Provide the (x, y) coordinate of the cell's center where the given text is located.  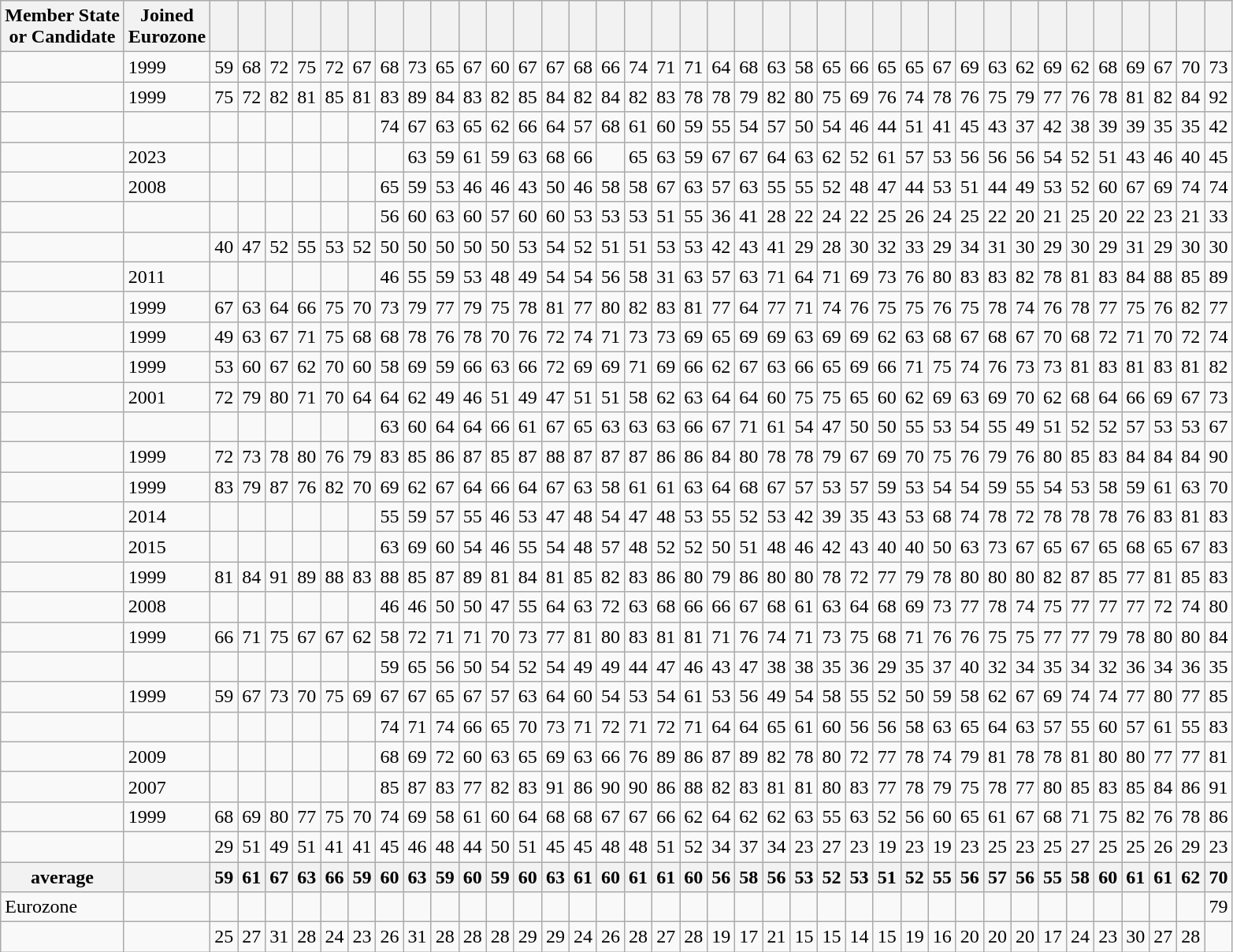
Member Stateor Candidate (63, 27)
2011 (167, 277)
2014 (167, 517)
2001 (167, 396)
Eurozone (63, 907)
2023 (167, 157)
16 (942, 937)
2007 (167, 787)
JoinedEurozone (167, 27)
average (63, 877)
2009 (167, 757)
92 (1218, 97)
2015 (167, 547)
14 (859, 937)
